For the text-containing cell, return its midpoint in [X, Y] coordinate format. 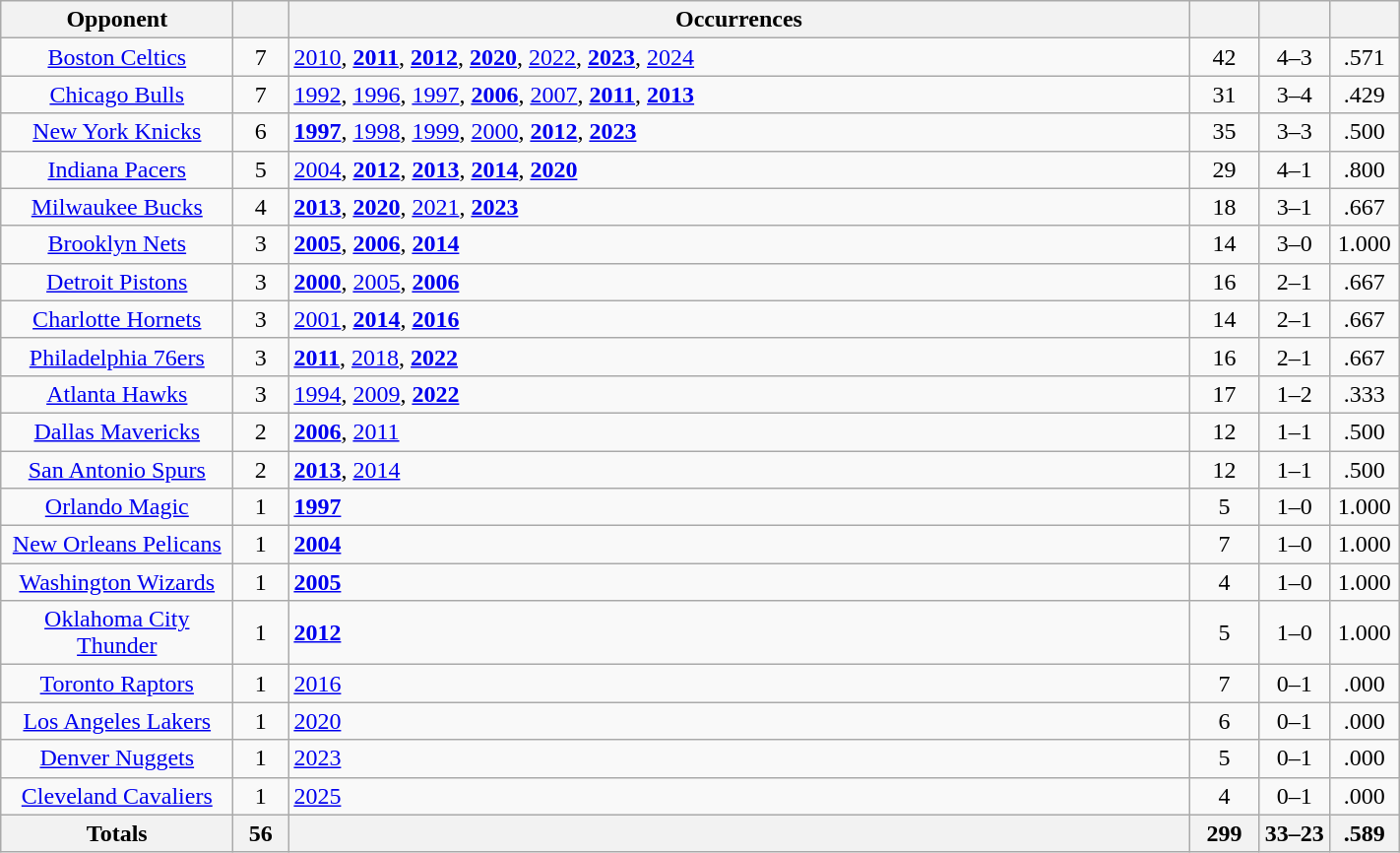
Denver Nuggets [117, 758]
4–1 [1294, 169]
2020 [738, 721]
Atlanta Hawks [117, 394]
Chicago Bulls [117, 95]
Dallas Mavericks [117, 431]
31 [1225, 95]
2013, 2014 [738, 470]
2025 [738, 796]
299 [1225, 833]
Indiana Pacers [117, 169]
Brooklyn Nets [117, 244]
29 [1225, 169]
1–2 [1294, 394]
4–3 [1294, 57]
.333 [1365, 394]
Cleveland Cavaliers [117, 796]
18 [1225, 207]
1992, 1996, 1997, 2006, 2007, 2011, 2013 [738, 95]
2011, 2018, 2022 [738, 357]
2004, 2012, 2013, 2014, 2020 [738, 169]
Philadelphia 76ers [117, 357]
3–1 [1294, 207]
2001, 2014, 2016 [738, 319]
1997 [738, 507]
.571 [1365, 57]
33–23 [1294, 833]
2005 [738, 582]
Toronto Raptors [117, 684]
17 [1225, 394]
2005, 2006, 2014 [738, 244]
.800 [1365, 169]
42 [1225, 57]
1997, 1998, 1999, 2000, 2012, 2023 [738, 132]
Charlotte Hornets [117, 319]
2010, 2011, 2012, 2020, 2022, 2023, 2024 [738, 57]
Detroit Pistons [117, 282]
2023 [738, 758]
56 [261, 833]
1994, 2009, 2022 [738, 394]
Oklahoma City Thunder [117, 632]
Boston Celtics [117, 57]
San Antonio Spurs [117, 470]
2006, 2011 [738, 431]
Occurrences [738, 20]
35 [1225, 132]
.429 [1365, 95]
Los Angeles Lakers [117, 721]
3–4 [1294, 95]
New Orleans Pelicans [117, 545]
.589 [1365, 833]
2012 [738, 632]
Washington Wizards [117, 582]
Totals [117, 833]
Opponent [117, 20]
Orlando Magic [117, 507]
2016 [738, 684]
New York Knicks [117, 132]
2004 [738, 545]
3–3 [1294, 132]
2013, 2020, 2021, 2023 [738, 207]
Milwaukee Bucks [117, 207]
2000, 2005, 2006 [738, 282]
3–0 [1294, 244]
